For the text-containing cell, return its midpoint in [x, y] coordinate format. 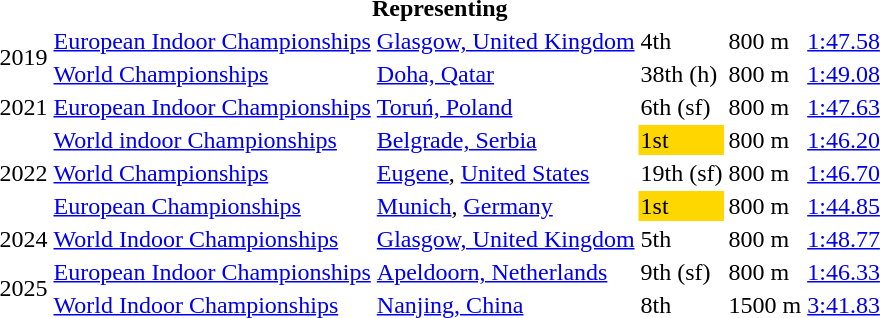
9th (sf) [682, 272]
4th [682, 41]
Apeldoorn, Netherlands [506, 272]
World indoor Championships [212, 140]
Belgrade, Serbia [506, 140]
6th (sf) [682, 107]
World Indoor Championships [212, 239]
Eugene, United States [506, 173]
5th [682, 239]
European Championships [212, 206]
19th (sf) [682, 173]
Toruń, Poland [506, 107]
38th (h) [682, 74]
Munich, Germany [506, 206]
Doha, Qatar [506, 74]
